From the cell containing the given text, extract its center point as (X, Y) coordinate. 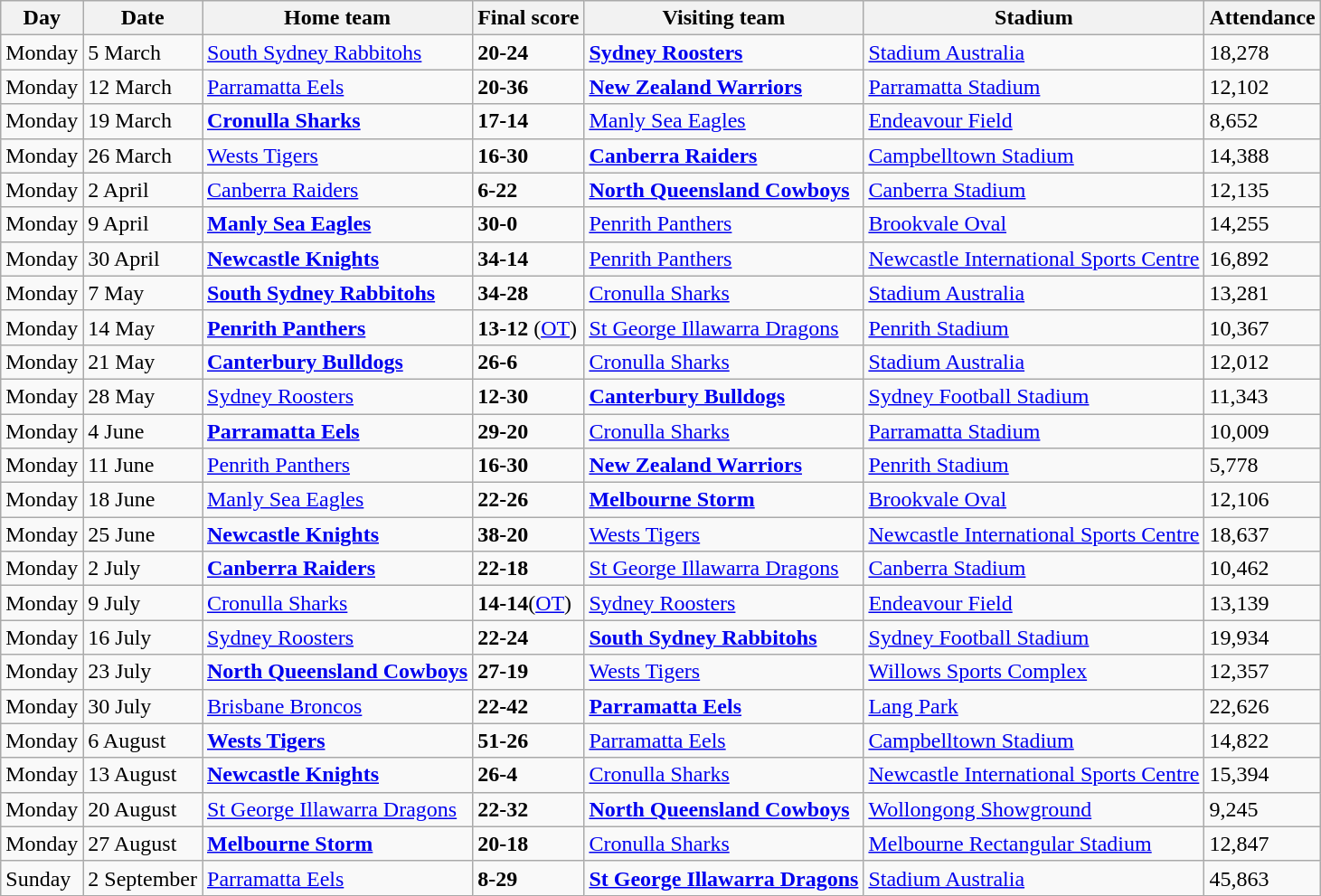
9 April (143, 224)
9,245 (1262, 809)
51-26 (528, 740)
20-36 (528, 87)
45,863 (1262, 878)
12,102 (1262, 87)
18,278 (1262, 52)
14,255 (1262, 224)
19 March (143, 121)
26-4 (528, 775)
18,637 (1262, 534)
30-0 (528, 224)
4 June (143, 431)
7 May (143, 293)
34-14 (528, 259)
30 April (143, 259)
29-20 (528, 431)
12,357 (1262, 672)
20 August (143, 809)
22-26 (528, 500)
27-19 (528, 672)
10,367 (1262, 327)
Home team (338, 18)
13 August (143, 775)
8-29 (528, 878)
30 July (143, 706)
26 March (143, 156)
5,778 (1262, 466)
2 September (143, 878)
12,847 (1262, 844)
Day (42, 18)
12,012 (1262, 362)
13,281 (1262, 293)
14,822 (1262, 740)
11 June (143, 466)
Attendance (1262, 18)
38-20 (528, 534)
6-22 (528, 190)
12,135 (1262, 190)
12,106 (1262, 500)
16 July (143, 637)
21 May (143, 362)
13-12 (OT) (528, 327)
13,139 (1262, 603)
27 August (143, 844)
17-14 (528, 121)
Brisbane Broncos (338, 706)
28 May (143, 396)
26-6 (528, 362)
22-18 (528, 569)
18 June (143, 500)
14 May (143, 327)
Willows Sports Complex (1034, 672)
2 April (143, 190)
8,652 (1262, 121)
12-30 (528, 396)
22,626 (1262, 706)
22-24 (528, 637)
23 July (143, 672)
10,462 (1262, 569)
Final score (528, 18)
Melbourne Rectangular Stadium (1034, 844)
22-32 (528, 809)
16,892 (1262, 259)
34-28 (528, 293)
20-18 (528, 844)
14-14(OT) (528, 603)
10,009 (1262, 431)
6 August (143, 740)
15,394 (1262, 775)
Stadium (1034, 18)
22-42 (528, 706)
Visiting team (723, 18)
25 June (143, 534)
Wollongong Showground (1034, 809)
20-24 (528, 52)
9 July (143, 603)
Lang Park (1034, 706)
2 July (143, 569)
14,388 (1262, 156)
12 March (143, 87)
Sunday (42, 878)
11,343 (1262, 396)
5 March (143, 52)
19,934 (1262, 637)
Date (143, 18)
